Pinpoint the cell where the given text exists, returning its (X, Y) midpoint coordinate. 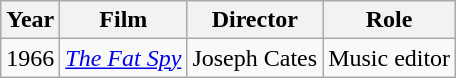
The Fat Spy (124, 58)
Year (30, 20)
Director (255, 20)
Film (124, 20)
Role (390, 20)
1966 (30, 58)
Music editor (390, 58)
Joseph Cates (255, 58)
